For the text-containing cell, return its midpoint in (X, Y) coordinate format. 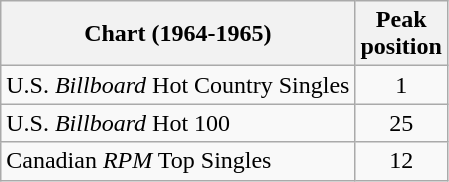
12 (401, 161)
25 (401, 123)
U.S. Billboard Hot Country Singles (178, 85)
Chart (1964-1965) (178, 34)
U.S. Billboard Hot 100 (178, 123)
1 (401, 85)
Peakposition (401, 34)
Canadian RPM Top Singles (178, 161)
